Pinpoint the cell where the given text exists, returning its (X, Y) midpoint coordinate. 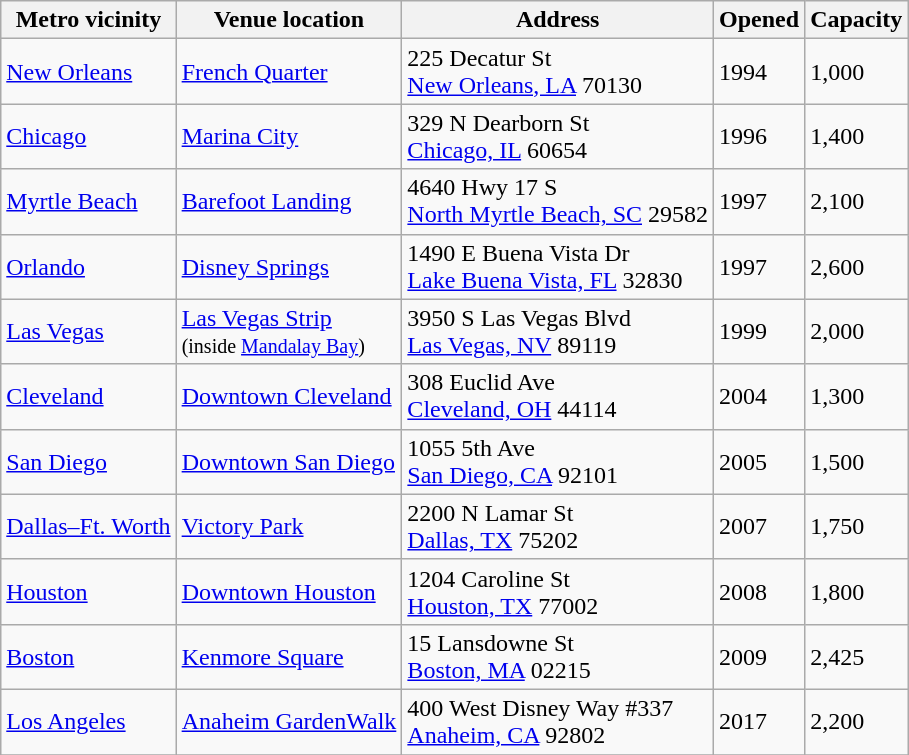
1,000 (856, 72)
Chicago (88, 136)
308 Euclid AveCleveland, OH 44114 (558, 396)
Cleveland (88, 396)
2,425 (856, 656)
Myrtle Beach (88, 202)
1996 (760, 136)
1204 Caroline StHouston, TX 77002 (558, 592)
2009 (760, 656)
329 N Dearborn StChicago, IL 60654 (558, 136)
Downtown Cleveland (289, 396)
Las Vegas (88, 332)
2004 (760, 396)
2,100 (856, 202)
2008 (760, 592)
Los Angeles (88, 722)
4640 Hwy 17 SNorth Myrtle Beach, SC 29582 (558, 202)
1,500 (856, 462)
2007 (760, 526)
15 Lansdowne StBoston, MA 02215 (558, 656)
1055 5th AveSan Diego, CA 92101 (558, 462)
2,200 (856, 722)
1999 (760, 332)
1,300 (856, 396)
San Diego (88, 462)
Disney Springs (289, 266)
Boston (88, 656)
Houston (88, 592)
Marina City (289, 136)
Dallas–Ft. Worth (88, 526)
French Quarter (289, 72)
Downtown San Diego (289, 462)
Anaheim GardenWalk (289, 722)
Metro vicinity (88, 20)
Downtown Houston (289, 592)
1994 (760, 72)
Kenmore Square (289, 656)
2017 (760, 722)
400 West Disney Way #337Anaheim, CA 92802 (558, 722)
Victory Park (289, 526)
2005 (760, 462)
Venue location (289, 20)
Orlando (88, 266)
Barefoot Landing (289, 202)
1,400 (856, 136)
1490 E Buena Vista DrLake Buena Vista, FL 32830 (558, 266)
2,600 (856, 266)
Opened (760, 20)
Address (558, 20)
New Orleans (88, 72)
Las Vegas Strip(inside Mandalay Bay) (289, 332)
2200 N Lamar StDallas, TX 75202 (558, 526)
2,000 (856, 332)
225 Decatur StNew Orleans, LA 70130 (558, 72)
Capacity (856, 20)
1,750 (856, 526)
3950 S Las Vegas BlvdLas Vegas, NV 89119 (558, 332)
1,800 (856, 592)
